Scan for the cell matching the given text and deliver its [X, Y] coordinate at center. 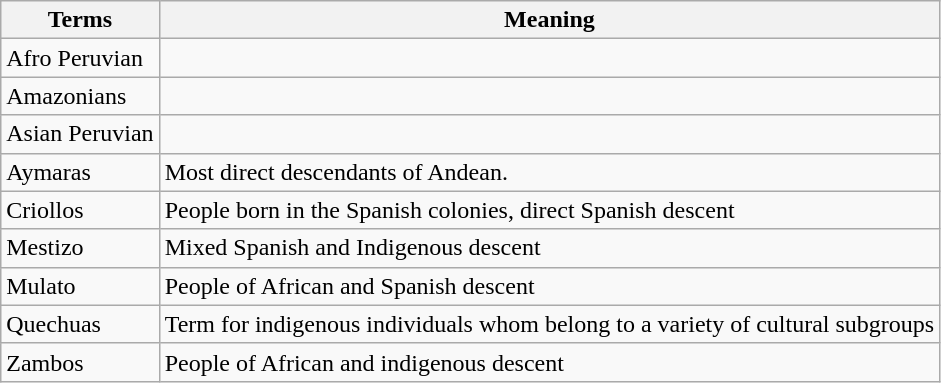
Quechuas [80, 324]
Amazonians [80, 96]
People of African and indigenous descent [550, 362]
Mulato [80, 286]
Terms [80, 20]
Aymaras [80, 172]
Asian Peruvian [80, 134]
People of African and Spanish descent [550, 286]
Afro Peruvian [80, 58]
Mixed Spanish and Indigenous descent [550, 248]
Zambos [80, 362]
Meaning [550, 20]
Most direct descendants of Andean. [550, 172]
Mestizo [80, 248]
People born in the Spanish colonies, direct Spanish descent [550, 210]
Term for indigenous individuals whom belong to a variety of cultural subgroups [550, 324]
Criollos [80, 210]
